Find where the given text appears and provide that cell's center as (x, y) coordinate. 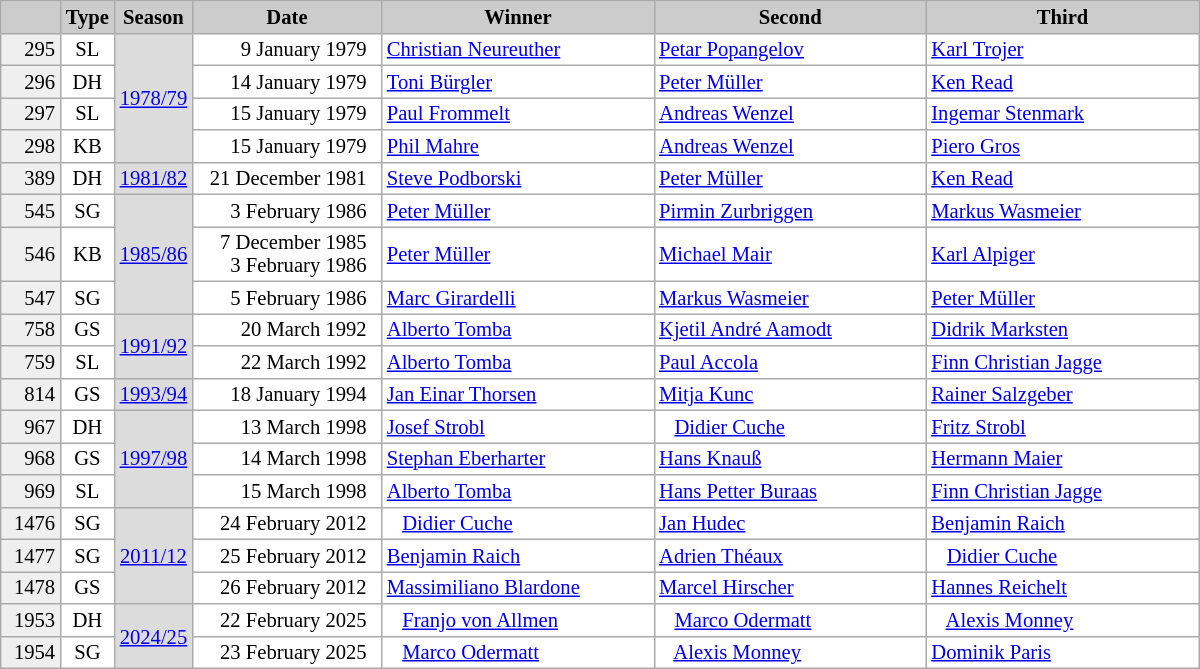
Karl Trojer (1062, 49)
Jan Einar Thorsen (518, 394)
1954 (30, 652)
Dominik Paris (1062, 652)
Christian Neureuther (518, 49)
547 (30, 297)
814 (30, 394)
3 February 1986 (287, 210)
Date (287, 16)
Pirmin Zurbriggen (790, 210)
758 (30, 329)
Phil Mahre (518, 146)
1953 (30, 620)
296 (30, 81)
Michael Mair (790, 254)
7 December 1985 3 February 1986 (287, 254)
2011/12 (154, 556)
546 (30, 254)
Ingemar Stenmark (1062, 113)
1478 (30, 587)
Marc Girardelli (518, 297)
Second (790, 16)
Didrik Marksten (1062, 329)
Hans Knauß (790, 458)
14 January 1979 (287, 81)
969 (30, 490)
Josef Strobl (518, 426)
Mitja Kunc (790, 394)
22 February 2025 (287, 620)
Karl Alpiger (1062, 254)
15 March 1998 (287, 490)
14 March 1998 (287, 458)
389 (30, 178)
21 December 1981 (287, 178)
297 (30, 113)
545 (30, 210)
Steve Podborski (518, 178)
9 January 1979 (287, 49)
Third (1062, 16)
1978/79 (154, 98)
Rainer Salzgeber (1062, 394)
1985/86 (154, 254)
1997/98 (154, 458)
1991/92 (154, 345)
25 February 2012 (287, 555)
23 February 2025 (287, 652)
967 (30, 426)
24 February 2012 (287, 523)
298 (30, 146)
Season (154, 16)
18 January 1994 (287, 394)
Hannes Reichelt (1062, 587)
Hans Petter Buraas (790, 490)
1981/82 (154, 178)
Jan Hudec (790, 523)
2024/25 (154, 636)
Adrien Théaux (790, 555)
Winner (518, 16)
1477 (30, 555)
13 March 1998 (287, 426)
5 February 1986 (287, 297)
Franjo von Allmen (518, 620)
968 (30, 458)
Marcel Hirscher (790, 587)
26 February 2012 (287, 587)
22 March 1992 (287, 362)
Paul Frommelt (518, 113)
Type (88, 16)
Massimiliano Blardone (518, 587)
20 March 1992 (287, 329)
Toni Bürgler (518, 81)
1993/94 (154, 394)
Hermann Maier (1062, 458)
Kjetil André Aamodt (790, 329)
Piero Gros (1062, 146)
295 (30, 49)
Fritz Strobl (1062, 426)
Stephan Eberharter (518, 458)
Paul Accola (790, 362)
759 (30, 362)
Petar Popangelov (790, 49)
1476 (30, 523)
